Locate the cell with the specified text and output its (x, y) center coordinate. 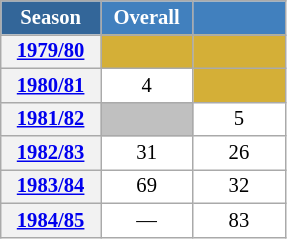
Overall (146, 17)
1984/85 (51, 220)
83 (239, 220)
32 (239, 186)
26 (239, 153)
69 (146, 186)
31 (146, 153)
5 (239, 119)
— (146, 220)
1982/83 (51, 153)
Season (51, 17)
1981/82 (51, 119)
4 (146, 85)
1983/84 (51, 186)
1979/80 (51, 51)
1980/81 (51, 85)
